Identify which cell holds the provided text, then report its (X, Y) central coordinate. 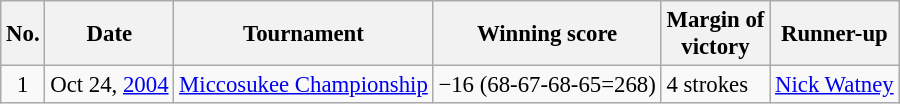
Date (110, 34)
Runner-up (834, 34)
Winning score (547, 34)
Tournament (304, 34)
Miccosukee Championship (304, 85)
Margin ofvictory (716, 34)
No. (23, 34)
4 strokes (716, 85)
Oct 24, 2004 (110, 85)
1 (23, 85)
Nick Watney (834, 85)
−16 (68-67-68-65=268) (547, 85)
